Find where the given text appears and provide that cell's center as (X, Y) coordinate. 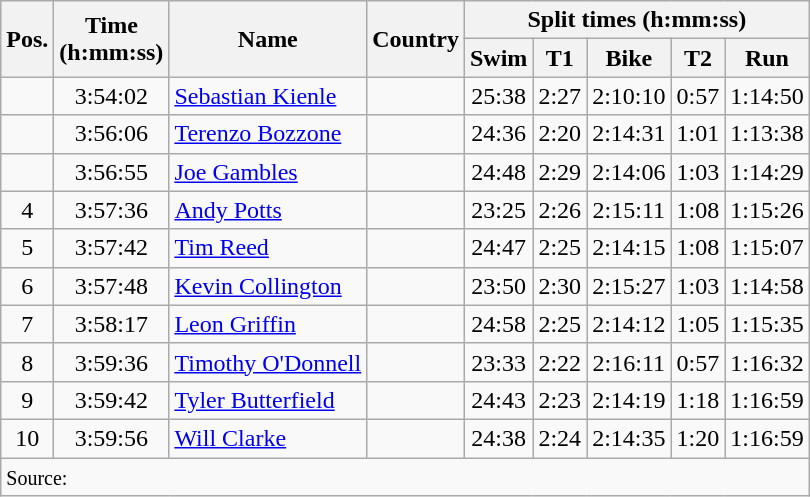
8 (28, 362)
Name (268, 39)
24:36 (498, 134)
1:01 (698, 134)
1:13:38 (767, 134)
24:38 (498, 438)
4 (28, 210)
2:22 (560, 362)
1:16:32 (767, 362)
1:14:29 (767, 172)
24:48 (498, 172)
9 (28, 400)
Joe Gambles (268, 172)
24:58 (498, 324)
3:57:42 (112, 248)
1:15:35 (767, 324)
Terenzo Bozzone (268, 134)
2:15:27 (629, 286)
Swim (498, 58)
2:30 (560, 286)
1:14:58 (767, 286)
Pos. (28, 39)
Split times (h:mm:ss) (636, 20)
3:59:56 (112, 438)
2:26 (560, 210)
10 (28, 438)
2:29 (560, 172)
23:25 (498, 210)
1:05 (698, 324)
Andy Potts (268, 210)
2:24 (560, 438)
3:54:02 (112, 96)
23:50 (498, 286)
3:56:55 (112, 172)
5 (28, 248)
2:14:12 (629, 324)
25:38 (498, 96)
24:47 (498, 248)
2:20 (560, 134)
3:59:36 (112, 362)
3:57:36 (112, 210)
Time(h:mm:ss) (112, 39)
6 (28, 286)
2:15:11 (629, 210)
Sebastian Kienle (268, 96)
2:23 (560, 400)
Timothy O'Donnell (268, 362)
2:14:15 (629, 248)
2:27 (560, 96)
2:10:10 (629, 96)
1:20 (698, 438)
3:59:42 (112, 400)
1:15:26 (767, 210)
3:56:06 (112, 134)
Will Clarke (268, 438)
1:15:07 (767, 248)
T2 (698, 58)
3:58:17 (112, 324)
Run (767, 58)
2:14:35 (629, 438)
7 (28, 324)
2:14:19 (629, 400)
Leon Griffin (268, 324)
Kevin Collington (268, 286)
1:18 (698, 400)
Tyler Butterfield (268, 400)
23:33 (498, 362)
Tim Reed (268, 248)
3:57:48 (112, 286)
1:14:50 (767, 96)
2:16:11 (629, 362)
Source: (405, 477)
Bike (629, 58)
2:14:31 (629, 134)
24:43 (498, 400)
2:14:06 (629, 172)
Country (416, 39)
T1 (560, 58)
